For the text-containing cell, return its midpoint in (x, y) coordinate format. 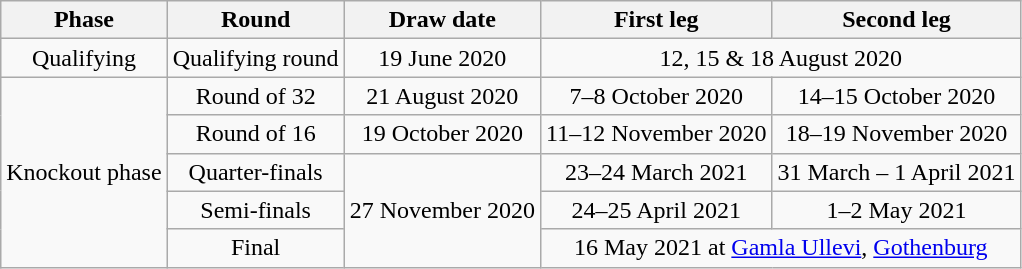
Knockout phase (84, 172)
Draw date (442, 20)
23–24 March 2021 (656, 172)
12, 15 & 18 August 2020 (782, 58)
7–8 October 2020 (656, 96)
19 June 2020 (442, 58)
Round of 32 (256, 96)
18–19 November 2020 (896, 134)
First leg (656, 20)
Semi-finals (256, 210)
Round (256, 20)
Qualifying (84, 58)
16 May 2021 at Gamla Ullevi, Gothenburg (782, 248)
14–15 October 2020 (896, 96)
Final (256, 248)
Second leg (896, 20)
27 November 2020 (442, 210)
1–2 May 2021 (896, 210)
Quarter-finals (256, 172)
19 October 2020 (442, 134)
21 August 2020 (442, 96)
Qualifying round (256, 58)
Phase (84, 20)
Round of 16 (256, 134)
24–25 April 2021 (656, 210)
31 March – 1 April 2021 (896, 172)
11–12 November 2020 (656, 134)
